Search for the cell housing the specified text and yield its [X, Y] center coordinate. 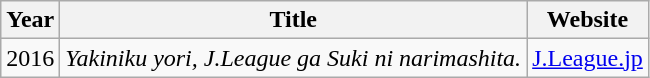
2016 [30, 58]
Website [588, 20]
Year [30, 20]
J.League.jp [588, 58]
Yakiniku yori, J.League ga Suki ni narimashita. [294, 58]
Title [294, 20]
